Capture the cell that displays the provided text and extract its (X, Y) central coordinate. 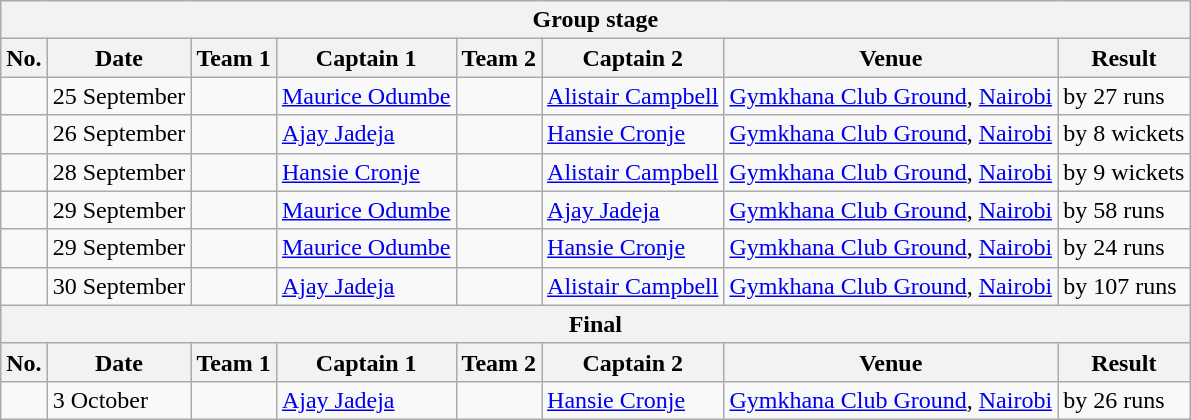
by 24 runs (1124, 248)
26 September (119, 134)
Group stage (596, 20)
Final (596, 324)
3 October (119, 400)
28 September (119, 172)
by 26 runs (1124, 400)
by 107 runs (1124, 286)
by 27 runs (1124, 96)
by 8 wickets (1124, 134)
30 September (119, 286)
25 September (119, 96)
by 9 wickets (1124, 172)
by 58 runs (1124, 210)
